Capture the cell that displays the provided text and extract its (X, Y) central coordinate. 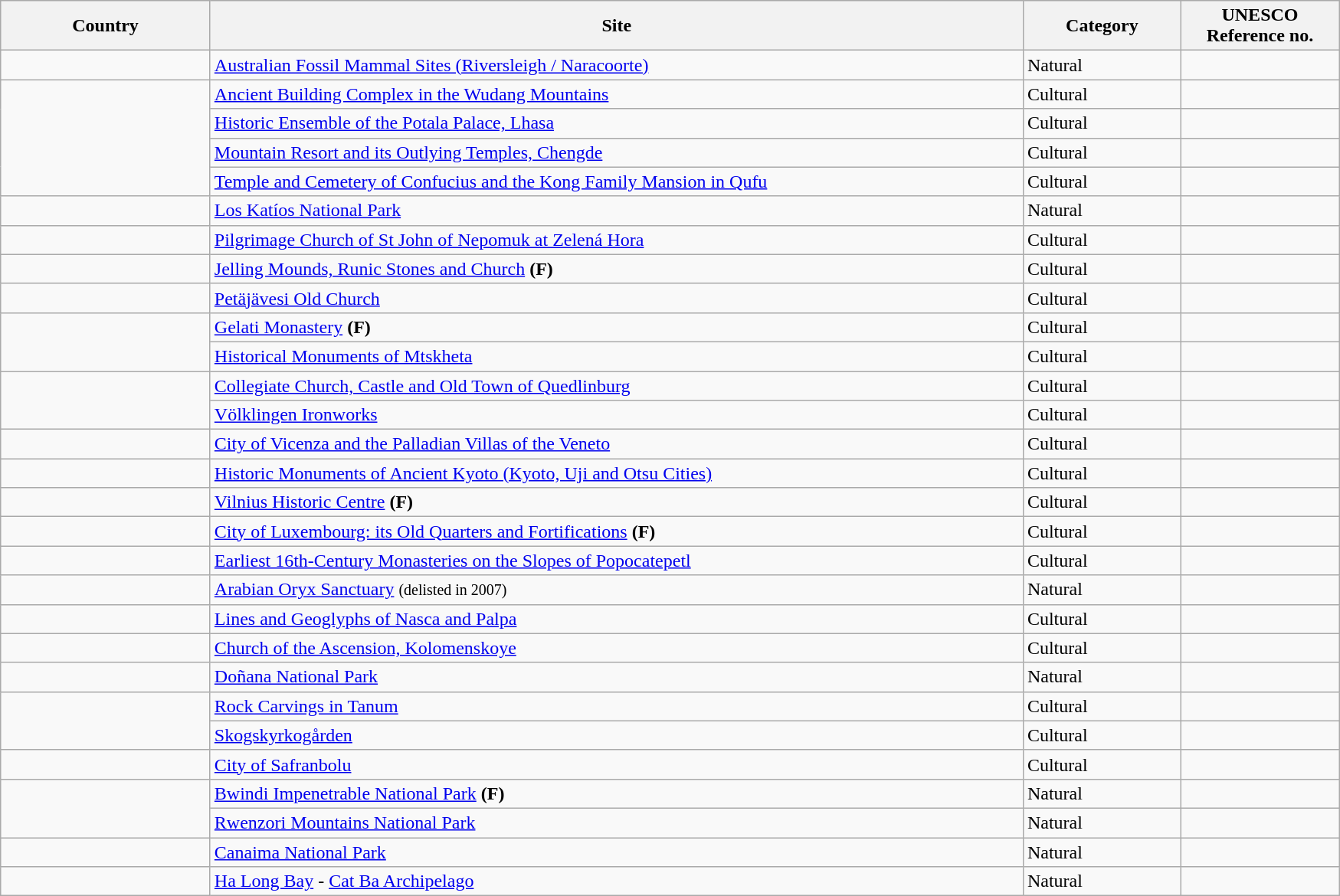
Lines and Geoglyphs of Nasca and Palpa (616, 619)
City of Luxembourg: its Old Quarters and Fortifications (F) (616, 531)
Earliest 16th-Century Monasteries on the Slopes of Popocatepetl (616, 561)
Canaima National Park (616, 852)
Category (1102, 26)
Temple and Cemetery of Confucius and the Kong Family Mansion in Qufu (616, 181)
Mountain Resort and its Outlying Temples, Chengde (616, 152)
Vilnius Historic Centre (F) (616, 502)
Gelati Monastery (F) (616, 327)
Historic Ensemble of the Potala Palace, Lhasa (616, 123)
Ha Long Bay - Cat Ba Archipelago (616, 881)
Skogskyrkogården (616, 735)
Völklingen Ironworks (616, 415)
UNESCO Reference no. (1260, 26)
City of Safranbolu (616, 764)
Doñana National Park (616, 677)
Bwindi Impenetrable National Park (F) (616, 793)
Site (616, 26)
Rock Carvings in Tanum (616, 706)
Pilgrimage Church of St John of Nepomuk at Zelená Hora (616, 240)
Petäjävesi Old Church (616, 298)
Arabian Oryx Sanctuary (delisted in 2007) (616, 590)
Historical Monuments of Mtskheta (616, 356)
Rwenzori Mountains National Park (616, 822)
Jelling Mounds, Runic Stones and Church (F) (616, 269)
Country (106, 26)
City of Vicenza and the Palladian Villas of the Veneto (616, 444)
Australian Fossil Mammal Sites (Riversleigh / Naracoorte) (616, 65)
Collegiate Church, Castle and Old Town of Quedlinburg (616, 385)
Los Katíos National Park (616, 211)
Church of the Ascension, Kolomenskoye (616, 648)
Ancient Building Complex in the Wudang Mountains (616, 94)
Historic Monuments of Ancient Kyoto (Kyoto, Uji and Otsu Cities) (616, 473)
